Pinpoint the cell where the given text exists, returning its [x, y] midpoint coordinate. 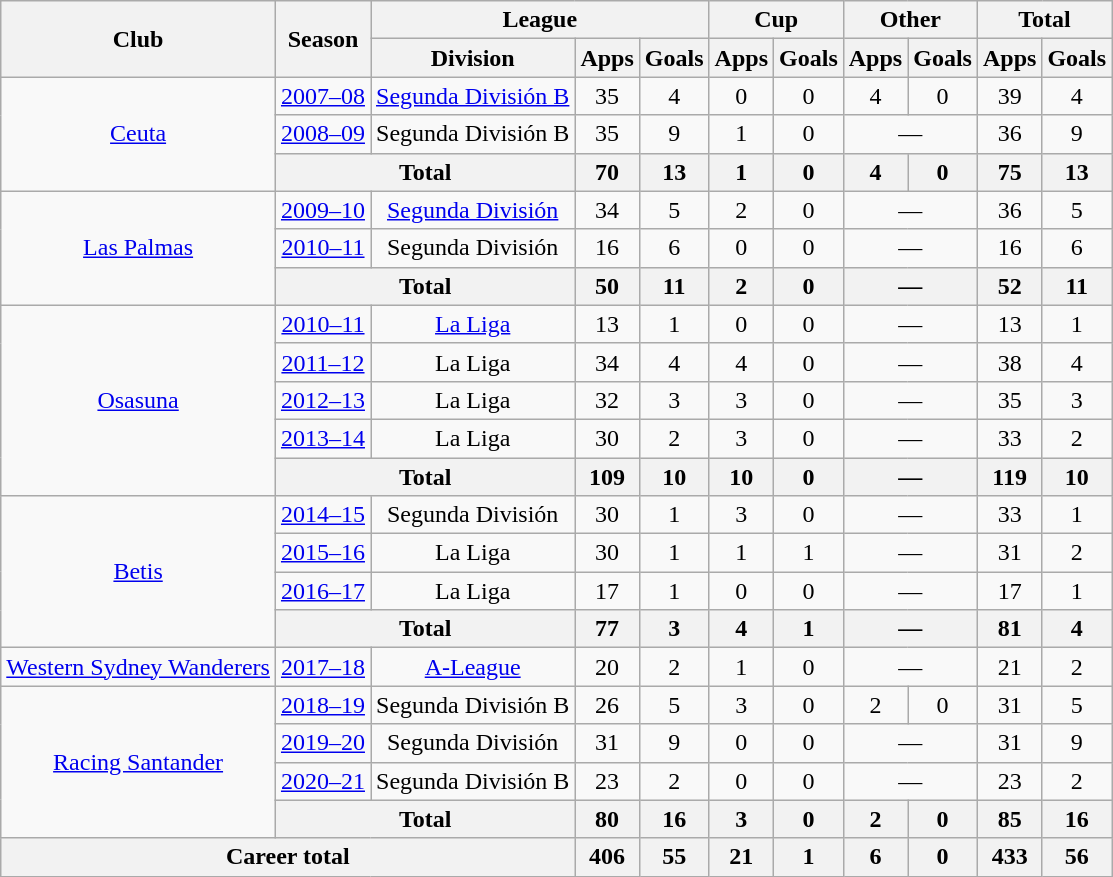
2012–13 [322, 400]
39 [1009, 96]
26 [607, 705]
2015–16 [322, 553]
32 [607, 400]
2011–12 [322, 362]
38 [1009, 362]
2009–10 [322, 210]
Western Sydney Wanderers [138, 667]
81 [1009, 629]
406 [607, 857]
Other [910, 20]
A-League [472, 667]
2018–19 [322, 705]
75 [1009, 172]
2019–20 [322, 743]
Career total [288, 857]
Cup [776, 20]
20 [607, 667]
119 [1009, 477]
2014–15 [322, 515]
2017–18 [322, 667]
Ceuta [138, 134]
2013–14 [322, 438]
80 [607, 819]
Season [322, 39]
League [540, 20]
56 [1077, 857]
Las Palmas [138, 248]
85 [1009, 819]
Division [472, 58]
Osasuna [138, 400]
Club [138, 39]
2007–08 [322, 96]
77 [607, 629]
52 [1009, 286]
2020–21 [322, 781]
50 [607, 286]
55 [674, 857]
70 [607, 172]
2016–17 [322, 591]
Racing Santander [138, 762]
433 [1009, 857]
109 [607, 477]
2008–09 [322, 134]
Betis [138, 572]
